Search for the cell housing the specified text and yield its [X, Y] center coordinate. 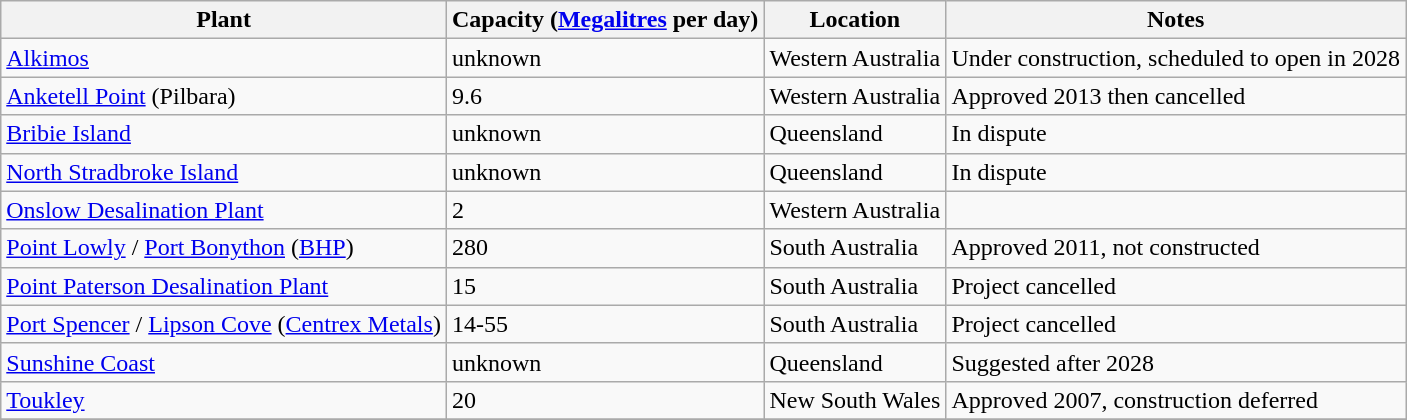
New South Wales [855, 400]
Toukley [224, 400]
15 [604, 286]
14-55 [604, 324]
Approved 2011, not constructed [1176, 248]
Anketell Point (Pilbara) [224, 96]
Location [855, 20]
280 [604, 248]
Onslow Desalination Plant [224, 210]
Bribie Island [224, 134]
Suggested after 2028 [1176, 362]
North Stradbroke Island [224, 172]
Point Lowly / Port Bonython (BHP) [224, 248]
20 [604, 400]
2 [604, 210]
Approved 2013 then cancelled [1176, 96]
Notes [1176, 20]
Capacity (Megalitres per day) [604, 20]
9.6 [604, 96]
Alkimos [224, 58]
Sunshine Coast [224, 362]
Under construction, scheduled to open in 2028 [1176, 58]
Point Paterson Desalination Plant [224, 286]
Plant [224, 20]
Port Spencer / Lipson Cove (Centrex Metals) [224, 324]
Approved 2007, construction deferred [1176, 400]
